For the text-containing cell, return its midpoint in [X, Y] coordinate format. 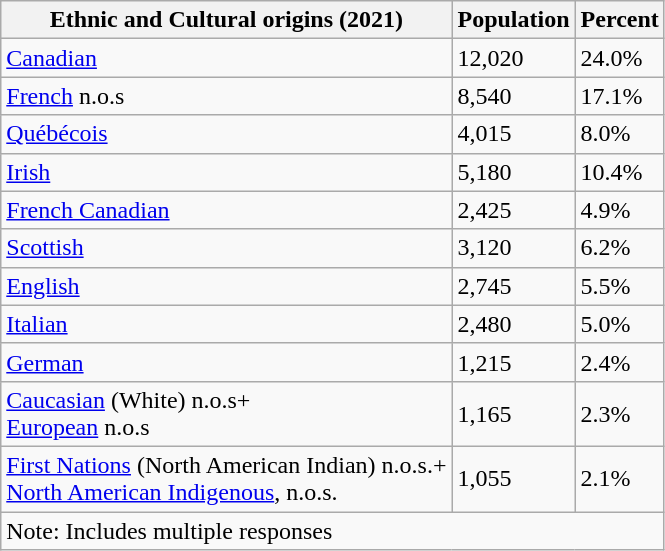
4.9% [620, 210]
1,215 [514, 362]
1,165 [514, 414]
3,120 [514, 248]
First Nations (North American Indian) n.o.s.+North American Indigenous, n.o.s. [226, 478]
Canadian [226, 58]
Ethnic and Cultural origins (2021) [226, 20]
5,180 [514, 172]
10.4% [620, 172]
12,020 [514, 58]
Québécois [226, 134]
French Canadian [226, 210]
8.0% [620, 134]
Note: Includes multiple responses [333, 531]
2,480 [514, 324]
Scottish [226, 248]
Irish [226, 172]
French n.o.s [226, 96]
2,745 [514, 286]
German [226, 362]
2.1% [620, 478]
6.2% [620, 248]
17.1% [620, 96]
Population [514, 20]
2.3% [620, 414]
5.5% [620, 286]
English [226, 286]
4,015 [514, 134]
1,055 [514, 478]
2,425 [514, 210]
Percent [620, 20]
24.0% [620, 58]
5.0% [620, 324]
2.4% [620, 362]
8,540 [514, 96]
Caucasian (White) n.o.s+European n.o.s [226, 414]
Italian [226, 324]
